Locate the cell with the specified text and output its (X, Y) center coordinate. 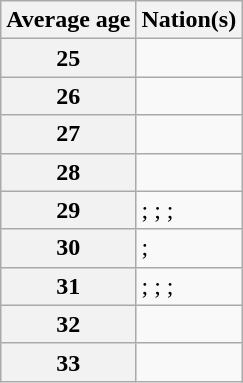
Average age (68, 20)
28 (68, 172)
29 (68, 210)
25 (68, 58)
32 (68, 324)
30 (68, 248)
33 (68, 362)
26 (68, 96)
31 (68, 286)
; (189, 248)
27 (68, 134)
Nation(s) (189, 20)
